Return (X, Y) of the center of cell containing provided text 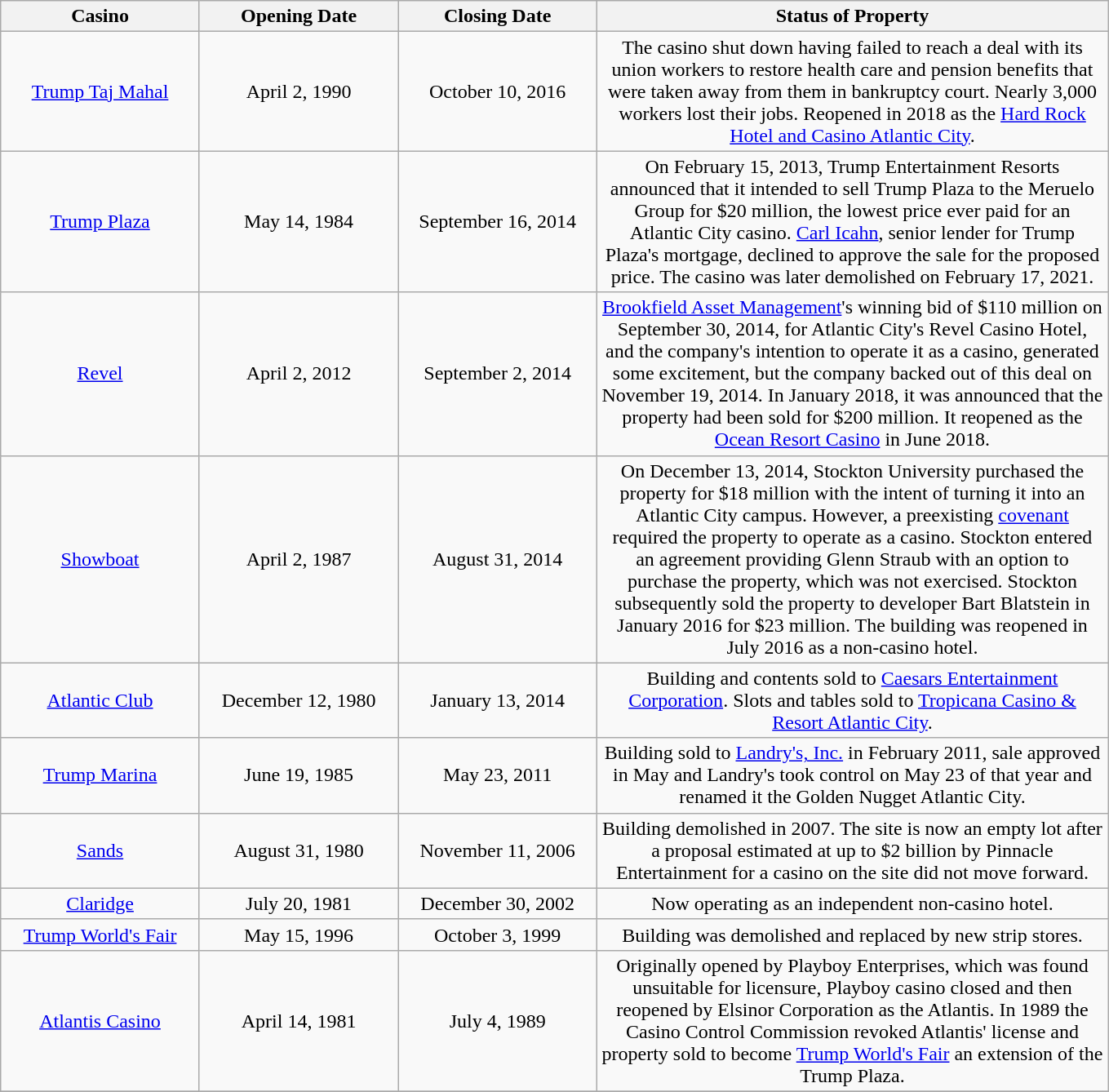
Trump World's Fair (100, 934)
Building was demolished and replaced by new strip stores. (852, 934)
Trump Taj Mahal (100, 91)
Showboat (100, 559)
Opening Date (299, 16)
Claridge (100, 903)
December 30, 2002 (498, 903)
June 19, 1985 (299, 775)
Revel (100, 374)
Building and contents sold to Caesars Entertainment Corporation. Slots and tables sold to Tropicana Casino & Resort Atlantic City. (852, 700)
May 14, 1984 (299, 222)
Trump Marina (100, 775)
Atlantis Casino (100, 1020)
May 15, 1996 (299, 934)
May 23, 2011 (498, 775)
April 2, 1990 (299, 91)
Atlantic Club (100, 700)
October 10, 2016 (498, 91)
July 20, 1981 (299, 903)
August 31, 2014 (498, 559)
Sands (100, 850)
April 2, 1987 (299, 559)
December 12, 1980 (299, 700)
November 11, 2006 (498, 850)
September 2, 2014 (498, 374)
Casino (100, 16)
April 14, 1981 (299, 1020)
August 31, 1980 (299, 850)
Trump Plaza (100, 222)
July 4, 1989 (498, 1020)
Closing Date (498, 16)
Now operating as an independent non-casino hotel. (852, 903)
September 16, 2014 (498, 222)
January 13, 2014 (498, 700)
April 2, 2012 (299, 374)
October 3, 1999 (498, 934)
Status of Property (852, 16)
